Pinpoint the cell where the given text exists, returning its (x, y) midpoint coordinate. 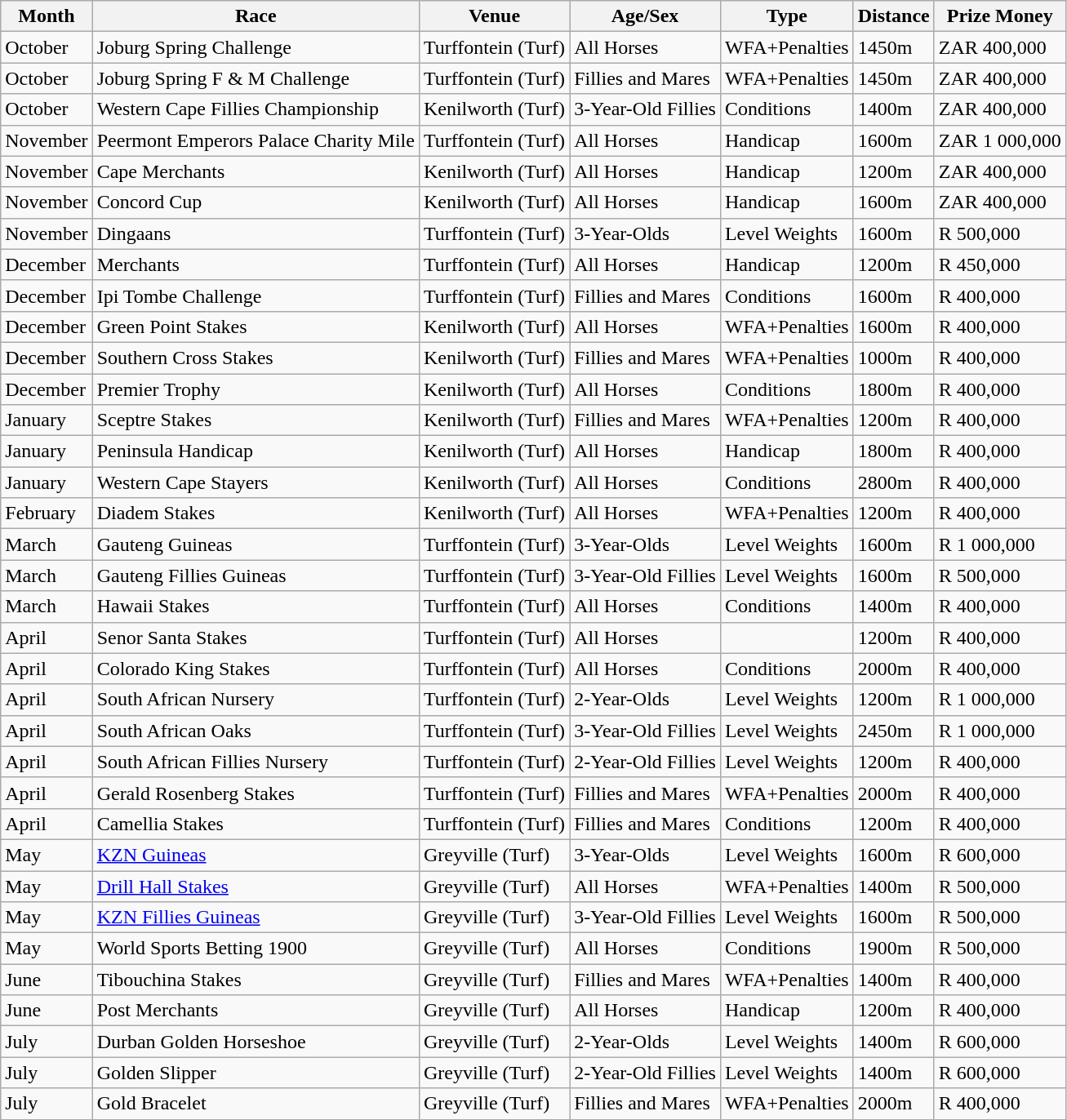
Peermont Emperors Palace Charity Mile (256, 140)
Joburg Spring Challenge (256, 47)
Diadem Stakes (256, 513)
World Sports Betting 1900 (256, 949)
1000m (893, 358)
R 450,000 (999, 264)
Ipi Tombe Challenge (256, 296)
KZN Guineas (256, 855)
Golden Slipper (256, 1073)
Sceptre Stakes (256, 420)
Western Cape Fillies Championship (256, 109)
Western Cape Stayers (256, 482)
Colorado King Stakes (256, 669)
Distance (893, 16)
Prize Money (999, 16)
Durban Golden Horseshoe (256, 1042)
South African Fillies Nursery (256, 762)
Post Merchants (256, 1011)
Camellia Stakes (256, 824)
South African Nursery (256, 700)
Venue (494, 16)
Green Point Stakes (256, 327)
Gauteng Fillies Guineas (256, 576)
Concord Cup (256, 202)
Cape Merchants (256, 171)
Age/Sex (645, 16)
Gold Bracelet (256, 1104)
February (47, 513)
ZAR 1 000,000 (999, 140)
Tibouchina Stakes (256, 980)
Gerald Rosenberg Stakes (256, 793)
2450m (893, 731)
Drill Hall Stakes (256, 886)
Month (47, 16)
KZN Fillies Guineas (256, 918)
Peninsula Handicap (256, 451)
2800m (893, 482)
Southern Cross Stakes (256, 358)
South African Oaks (256, 731)
Race (256, 16)
Gauteng Guineas (256, 544)
Hawaii Stakes (256, 607)
Senor Santa Stakes (256, 638)
Dingaans (256, 233)
Premier Trophy (256, 389)
Type (787, 16)
1900m (893, 949)
Joburg Spring F & M Challenge (256, 78)
Merchants (256, 264)
